Locate the cell with the specified text and output its [x, y] center coordinate. 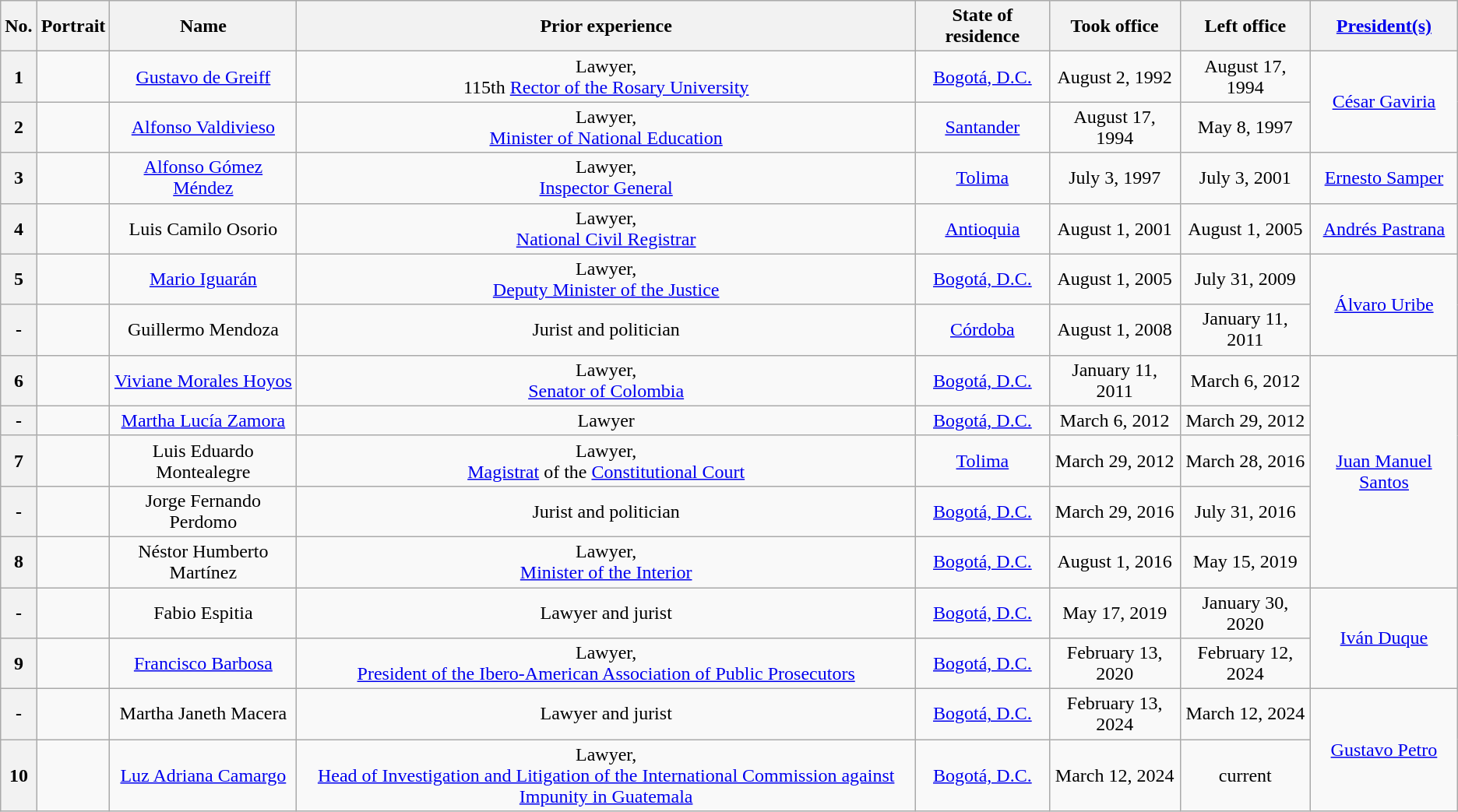
10 [19, 775]
Andrés Pastrana [1385, 229]
Mario Iguarán [203, 279]
1 [19, 76]
Lawyer,Head of Investigation and Litigation of the International Commission against Impunity in Guatemala [606, 775]
Lawyer,National Civil Registrar [606, 229]
Lawyer,Magistrat of the Constitutional Court [606, 461]
August 2, 1992 [1115, 76]
President(s) [1385, 26]
Alfonso Valdivieso [203, 128]
Santander [982, 128]
July 31, 2016 [1245, 511]
Guillermo Mendoza [203, 330]
8 [19, 562]
4 [19, 229]
February 12, 2024 [1245, 663]
Left office [1245, 26]
Martha Janeth Macera [203, 715]
May 8, 1997 [1245, 128]
current [1245, 775]
Viviane Morales Hoyos [203, 380]
August 1, 2016 [1115, 562]
February 13, 2020 [1115, 663]
9 [19, 663]
July 3, 1997 [1115, 178]
May 15, 2019 [1245, 562]
Lawyer,Senator of Colombia [606, 380]
Gustavo de Greiff [203, 76]
Córdoba [982, 330]
Lawyer,Inspector General [606, 178]
Álvaro Uribe [1385, 304]
Lawyer,115th Rector of the Rosary University [606, 76]
Néstor Humberto Martínez [203, 562]
Luis Camilo Osorio [203, 229]
Portrait [73, 26]
Name [203, 26]
Prior experience [606, 26]
No. [19, 26]
Juan Manuel Santos [1385, 471]
Antioquia [982, 229]
Luis Eduardo Montealegre [203, 461]
Gustavo Petro [1385, 750]
Jorge Fernando Perdomo [203, 511]
Luz Adriana Camargo [203, 775]
6 [19, 380]
Alfonso Gómez Méndez [203, 178]
Lawyer,Minister of National Education [606, 128]
May 17, 2019 [1115, 612]
August 1, 2001 [1115, 229]
César Gaviria [1385, 102]
Lawyer,President of the Ibero-American Association of Public Prosecutors [606, 663]
Fabio Espitia [203, 612]
State of residence [982, 26]
Francisco Barbosa [203, 663]
Lawyer [606, 420]
5 [19, 279]
Martha Lucía Zamora [203, 420]
March 28, 2016 [1245, 461]
March 29, 2016 [1115, 511]
Iván Duque [1385, 638]
Lawyer,Deputy Minister of the Justice [606, 279]
7 [19, 461]
Lawyer,Minister of the Interior [606, 562]
Took office [1115, 26]
3 [19, 178]
2 [19, 128]
August 1, 2008 [1115, 330]
Ernesto Samper [1385, 178]
January 30, 2020 [1245, 612]
February 13, 2024 [1115, 715]
July 3, 2001 [1245, 178]
July 31, 2009 [1245, 279]
